Scan for the cell matching the given text and deliver its (x, y) coordinate at center. 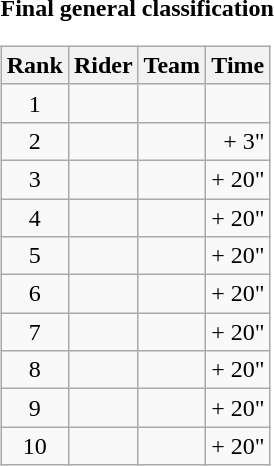
Team (172, 65)
10 (34, 446)
4 (34, 217)
3 (34, 179)
7 (34, 332)
Rank (34, 65)
2 (34, 141)
8 (34, 370)
Rider (103, 65)
6 (34, 294)
1 (34, 103)
5 (34, 256)
Time (238, 65)
9 (34, 408)
+ 3" (238, 141)
